From the cell containing the given text, extract its center point as [X, Y] coordinate. 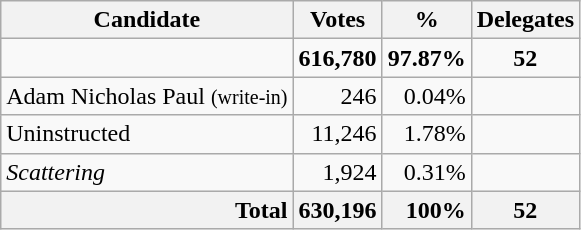
0.31% [426, 172]
% [426, 20]
1,924 [338, 172]
0.04% [426, 96]
246 [338, 96]
Adam Nicholas Paul (write-in) [147, 96]
Delegates [525, 20]
Candidate [147, 20]
1.78% [426, 134]
Total [147, 210]
Uninstructed [147, 134]
Votes [338, 20]
616,780 [338, 58]
630,196 [338, 210]
97.87% [426, 58]
Scattering [147, 172]
11,246 [338, 134]
100% [426, 210]
